Return the (X, Y) coordinate for the center point of the cell that contains the specified text.  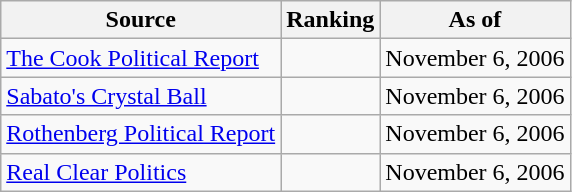
Sabato's Crystal Ball (141, 96)
Ranking (330, 20)
Source (141, 20)
The Cook Political Report (141, 58)
Rothenberg Political Report (141, 134)
As of (475, 20)
Real Clear Politics (141, 172)
